Find where the given text appears and provide that cell's center as [X, Y] coordinate. 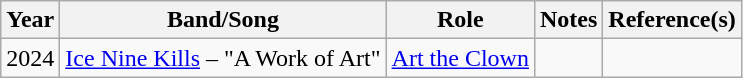
Ice Nine Kills – "A Work of Art" [223, 58]
Band/Song [223, 20]
Role [460, 20]
Art the Clown [460, 58]
Notes [568, 20]
Year [30, 20]
Reference(s) [672, 20]
2024 [30, 58]
